Capture the cell that displays the provided text and extract its (X, Y) central coordinate. 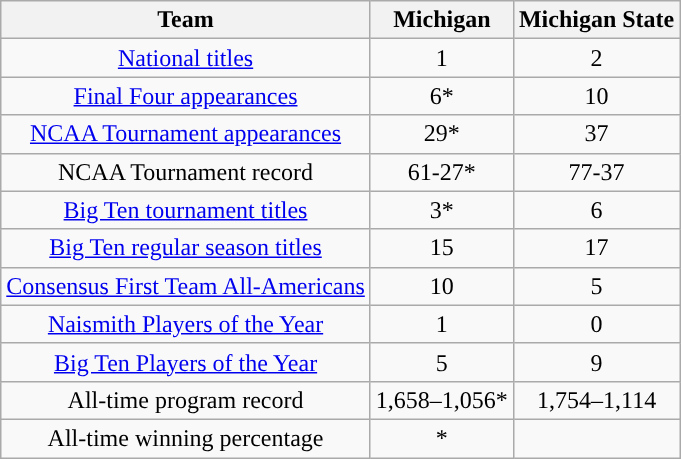
Big Ten tournament titles (186, 210)
Final Four appearances (186, 96)
Big Ten regular season titles (186, 248)
Consensus First Team All-Americans (186, 286)
0 (596, 324)
2 (596, 58)
Big Ten Players of the Year (186, 362)
6* (442, 96)
6 (596, 210)
3* (442, 210)
* (442, 438)
NCAA Tournament record (186, 172)
Naismith Players of the Year (186, 324)
All-time winning percentage (186, 438)
29* (442, 134)
9 (596, 362)
17 (596, 248)
Michigan State (596, 20)
National titles (186, 58)
37 (596, 134)
61-27* (442, 172)
15 (442, 248)
All-time program record (186, 400)
1,754–1,114 (596, 400)
1,658–1,056* (442, 400)
Team (186, 20)
NCAA Tournament appearances (186, 134)
77-37 (596, 172)
Michigan (442, 20)
